Determine the [x, y] coordinate at the center of the cell enclosing the given text.  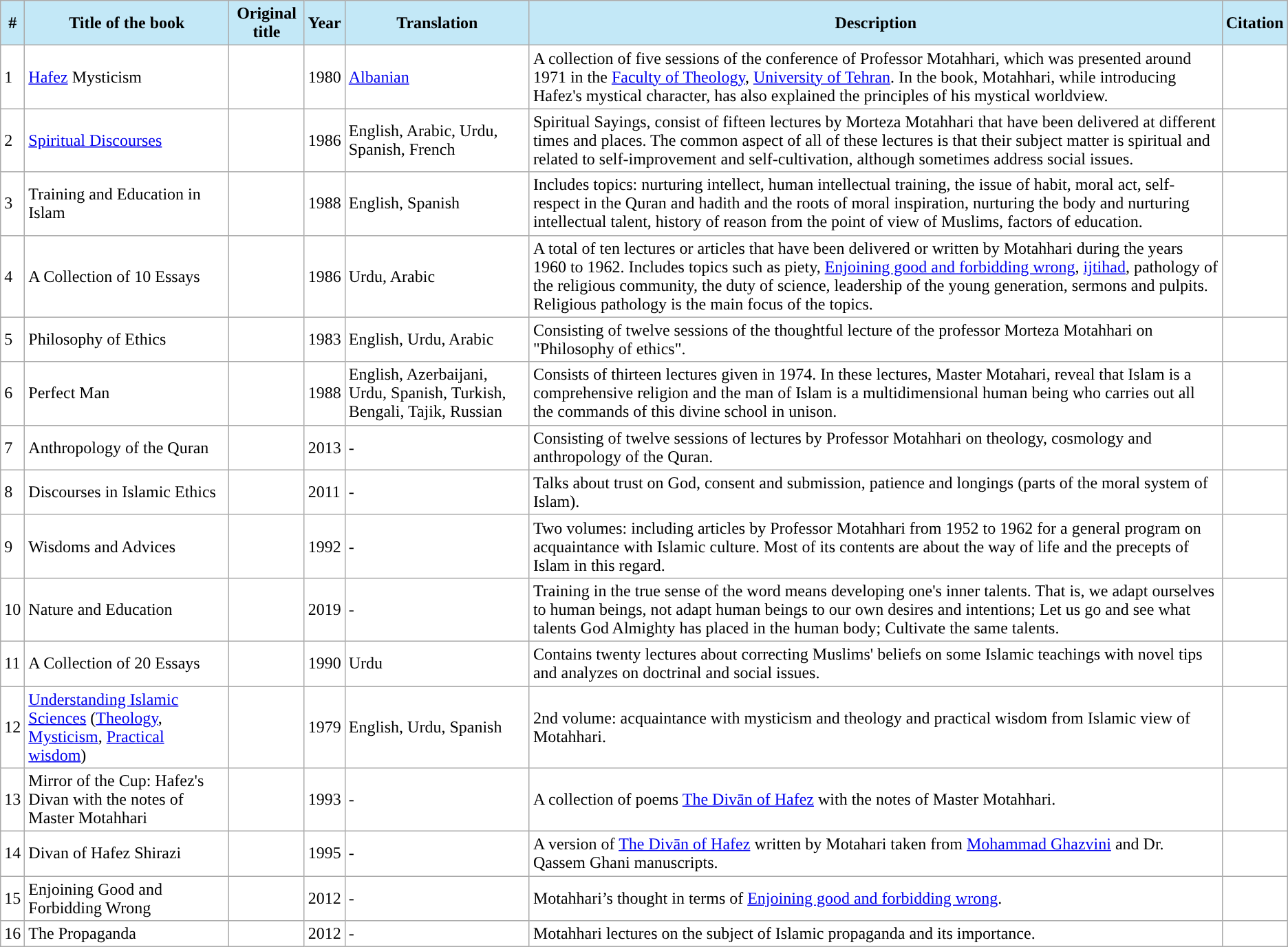
Motahhari lectures on the subject of Islamic propaganda and its importance. [875, 934]
1980 [325, 77]
Anthropology of the Quran [127, 447]
Mirror of the Cup: Hafez's Divan with the notes of Master Motahhari [127, 800]
Spiritual Discourses [127, 140]
2 [12, 140]
5 [12, 340]
Perfect Man [127, 393]
Translation [437, 23]
9 [12, 546]
English, Urdu, Arabic [437, 340]
Motahhari’s thought in terms of Enjoining good and forbidding wrong. [875, 898]
Urdu [437, 663]
Nature and Education [127, 609]
6 [12, 393]
Enjoining Good and Forbidding Wrong [127, 898]
A collection of poems The Divān of Hafez with the notes of Master Motahhari. [875, 800]
# [12, 23]
Original title [267, 23]
Description [875, 23]
A version of The Divān of Hafez written by Motahari taken from Mohammad Ghazvini and Dr. Qassem Ghani manuscripts. [875, 854]
2011 [325, 492]
Talks about trust on God, consent and submission, patience and longings (parts of the moral system of Islam). [875, 492]
Albanian [437, 77]
8 [12, 492]
4 [12, 276]
12 [12, 728]
11 [12, 663]
English, Arabic, Urdu, Spanish, French [437, 140]
Discourses in Islamic Ethics [127, 492]
A Collection of 20 Essays [127, 663]
3 [12, 204]
Citation [1255, 23]
1979 [325, 728]
1983 [325, 340]
14 [12, 854]
2nd volume: acquaintance with mysticism and theology and practical wisdom from Islamic view of Motahhari. [875, 728]
Training and Education in Islam [127, 204]
1992 [325, 546]
English, Urdu, Spanish [437, 728]
Year [325, 23]
Urdu, Arabic [437, 276]
13 [12, 800]
Consisting of twelve sessions of the thoughtful lecture of the professor Morteza Motahhari on "Philosophy of ethics". [875, 340]
1993 [325, 800]
A Collection of 10 Essays [127, 276]
2013 [325, 447]
Consisting of twelve sessions of lectures by Professor Motahhari on theology, cosmology and anthropology of the Quran. [875, 447]
15 [12, 898]
1 [12, 77]
16 [12, 934]
English, Azerbaijani, Urdu, Spanish, Turkish, Bengali, Tajik, Russian [437, 393]
Wisdoms and Advices [127, 546]
1990 [325, 663]
7 [12, 447]
Contains twenty lectures about correcting Muslims' beliefs on some Islamic teachings with novel tips and analyzes on doctrinal and social issues. [875, 663]
Understanding Islamic Sciences (Theology, Mysticism, Practical wisdom) [127, 728]
2019 [325, 609]
Philosophy of Ethics [127, 340]
10 [12, 609]
The Propaganda [127, 934]
Divan of Hafez Shirazi [127, 854]
Hafez Mysticism [127, 77]
Title of the book [127, 23]
1995 [325, 854]
English, Spanish [437, 204]
